Detect which cell encompasses the target text, then output its (x, y) center coordinate. 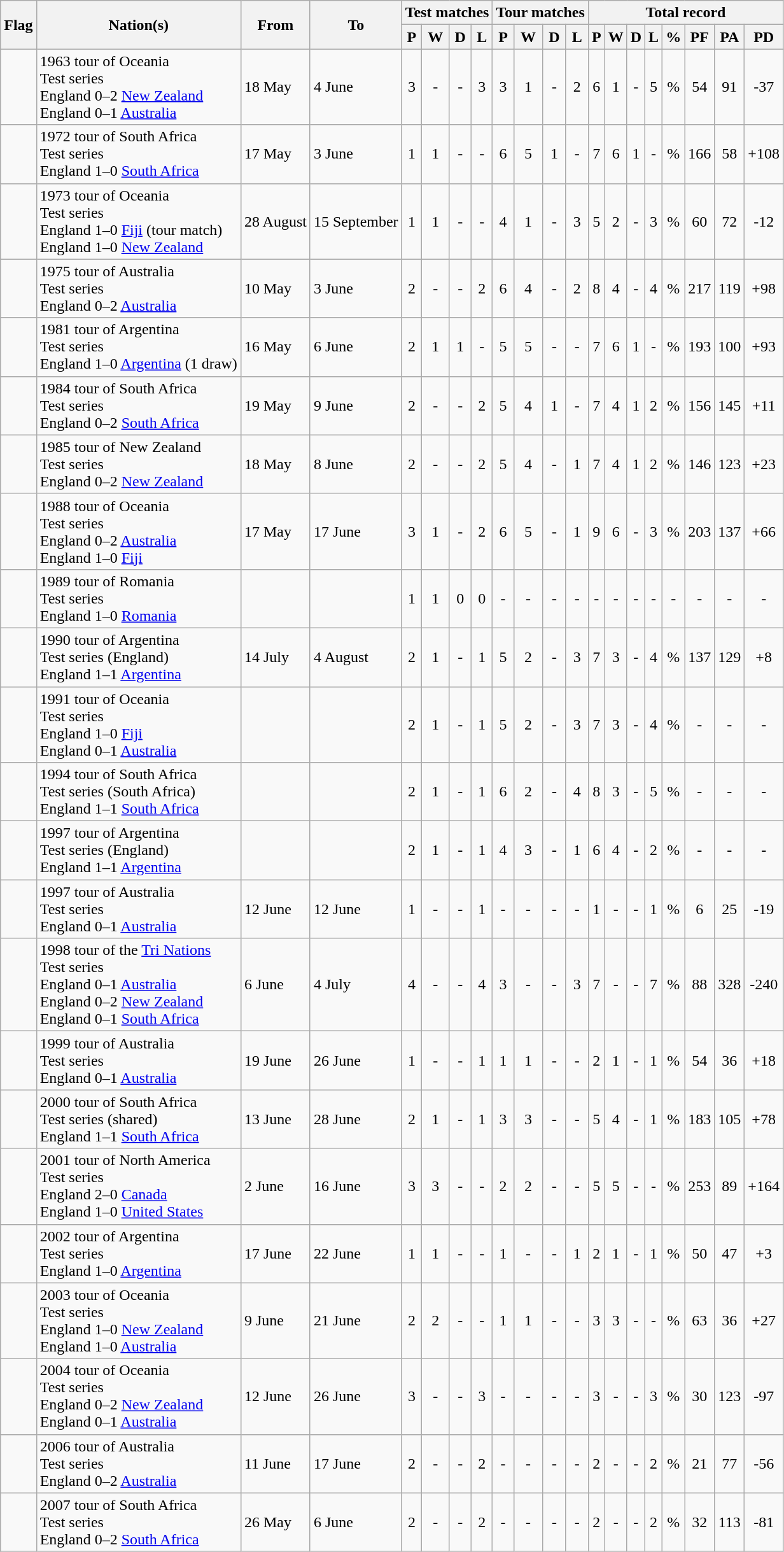
-97 (764, 1397)
1985 tour of New Zealand Test seriesEngland 0–2 New Zealand (139, 464)
Tour matches (540, 13)
203 (700, 531)
PD (764, 37)
-56 (764, 1464)
4 June (356, 87)
Nation(s) (139, 25)
1984 tour of South Africa Test seriesEngland 0–2 South Africa (139, 406)
+108 (764, 154)
25 (729, 909)
1972 tour of South Africa Test seriesEngland 1–0 South Africa (139, 154)
2001 tour of North America Test seriesEngland 2–0 Canada England 1–0 United States (139, 1187)
2004 tour of Oceania Test seriesEngland 0–2 New Zealand England 0–1 Australia (139, 1397)
PA (729, 37)
30 (700, 1397)
+11 (764, 406)
100 (729, 347)
1981 tour of Argentina Test seriesEngland 1–0 Argentina (1 draw) (139, 347)
2000 tour of South Africa Test series (shared)England 1–1 South Africa (139, 1119)
4 August (356, 657)
1990 tour of Argentina Test series (England)England 1–1 Argentina (139, 657)
1989 tour of Romania Test seriesEngland 1–0 Romania (139, 598)
2 June (275, 1187)
1994 tour of South Africa Test series (South Africa)England 1–1 South Africa (139, 792)
1973 tour of Oceania Test seriesEngland 1–0 Fiji (tour match) England 1–0 New Zealand (139, 222)
+66 (764, 531)
166 (700, 154)
16 June (356, 1187)
9 (596, 531)
15 September (356, 222)
10 May (275, 288)
63 (700, 1320)
8 June (356, 464)
2007 tour of South Africa Test seriesEngland 0–2 South Africa (139, 1522)
+98 (764, 288)
4 July (356, 985)
+18 (764, 1061)
1975 tour of Australia Test seriesEngland 0–2 Australia (139, 288)
26 May (275, 1522)
72 (729, 222)
89 (729, 1187)
105 (729, 1119)
50 (700, 1253)
47 (729, 1253)
328 (729, 985)
1997 tour of Argentina Test series (England)England 1–1 Argentina (139, 850)
1988 tour of Oceania Test seriesEngland 0–2 Australia England 1–0 Fiji (139, 531)
19 June (275, 1061)
-12 (764, 222)
2002 tour of Argentina Test seriesEngland 1–0 Argentina (139, 1253)
+3 (764, 1253)
PF (700, 37)
+27 (764, 1320)
91 (729, 87)
1991 tour of Oceania Test seriesEngland 1–0 FijiEngland 0–1 Australia (139, 724)
To (356, 25)
13 June (275, 1119)
77 (729, 1464)
-240 (764, 985)
+93 (764, 347)
193 (700, 347)
1998 tour of the Tri Nations Test seriesEngland 0–1 Australia England 0–2 New Zealand England 0–1 South Africa (139, 985)
21 June (356, 1320)
113 (729, 1522)
11 June (275, 1464)
16 May (275, 347)
156 (700, 406)
183 (700, 1119)
88 (700, 985)
Flag (18, 25)
22 June (356, 1253)
+8 (764, 657)
Total record (685, 13)
19 May (275, 406)
21 (700, 1464)
Test matches (447, 13)
32 (700, 1522)
60 (700, 222)
253 (700, 1187)
+23 (764, 464)
1963 tour of Oceania Test seriesEngland 0–2 New Zealand England 0–1 Australia (139, 87)
28 June (356, 1119)
+164 (764, 1187)
146 (700, 464)
-37 (764, 87)
-19 (764, 909)
14 July (275, 657)
1999 tour of Australia Test seriesEngland 0–1 Australia (139, 1061)
217 (700, 288)
2003 tour of Oceania Test seriesEngland 1–0 New Zealand England 1–0 Australia (139, 1320)
28 August (275, 222)
58 (729, 154)
129 (729, 657)
-81 (764, 1522)
2006 tour of Australia Test seriesEngland 0–2 Australia (139, 1464)
From (275, 25)
1997 tour of Australia Test seriesEngland 0–1 Australia (139, 909)
119 (729, 288)
+78 (764, 1119)
145 (729, 406)
